Output the [X, Y] coordinate of the center of the cell containing the given text.  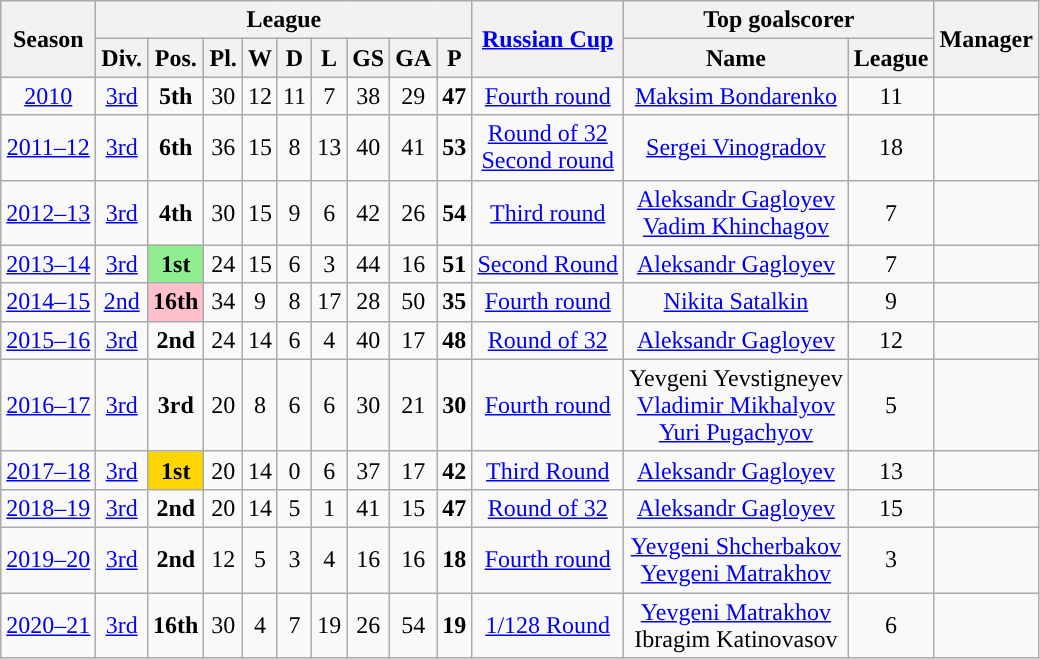
0 [294, 470]
Yevgeni Shcherbakov Yevgeni Matrakhov [736, 560]
28 [368, 302]
2011–12 [48, 148]
Name [736, 58]
Maksim Bondarenko [736, 96]
Russian Cup [548, 39]
2019–20 [48, 560]
29 [414, 96]
2020–21 [48, 624]
34 [223, 302]
51 [454, 264]
44 [368, 264]
Yevgeni Yevstigneyev Vladimir Mikhalyov Yuri Pugachyov [736, 405]
1 [330, 508]
50 [414, 302]
Third Round [548, 470]
P [454, 58]
21 [414, 405]
Sergei Vinogradov [736, 148]
Yevgeni Matrakhov Ibragim Katinovasov [736, 624]
Pos. [176, 58]
6th [176, 148]
5th [176, 96]
L [330, 58]
Nikita Satalkin [736, 302]
38 [368, 96]
Round of 32 Second round [548, 148]
2018–19 [48, 508]
GS [368, 58]
2010 [48, 96]
4th [176, 212]
Aleksandr Gagloyev Vadim Khinchagov [736, 212]
D [294, 58]
35 [454, 302]
53 [454, 148]
2016–17 [48, 405]
Div. [122, 58]
Third round [548, 212]
37 [368, 470]
Manager [986, 39]
2012–13 [48, 212]
2014–15 [48, 302]
Second Round [548, 264]
Season [48, 39]
2013–14 [48, 264]
GA [414, 58]
48 [454, 340]
2017–18 [48, 470]
W [260, 58]
Top goalscorer [779, 20]
Pl. [223, 58]
1/128 Round [548, 624]
36 [223, 148]
2015–16 [48, 340]
